Output the [x, y] coordinate of the center of the cell containing the given text.  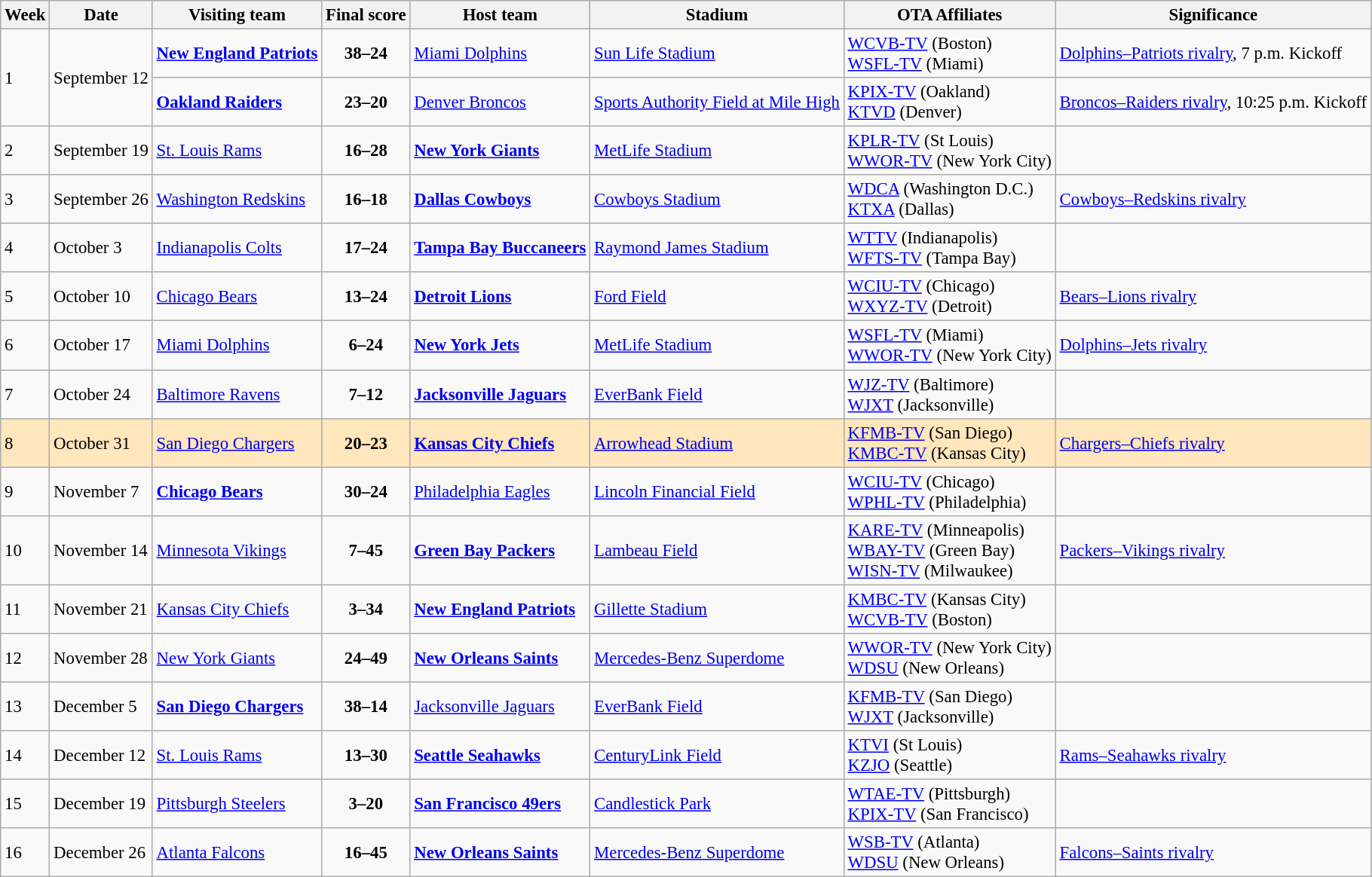
7–12 [366, 395]
WDCA (Washington D.C.)KTXA (Dallas) [950, 199]
23–20 [366, 102]
20–23 [366, 443]
13–24 [366, 297]
WTAE-TV (Pittsburgh)KPIX-TV (San Francisco) [950, 803]
Dolphins–Jets rivalry [1213, 345]
October 10 [101, 297]
KFMB-TV (San Diego)KMBC-TV (Kansas City) [950, 443]
8 [26, 443]
Packers–Vikings rivalry [1213, 550]
October 17 [101, 345]
Raymond James Stadium [718, 249]
7 [26, 395]
OTA Affiliates [950, 15]
December 26 [101, 853]
October 24 [101, 395]
Cowboys–Redskins rivalry [1213, 199]
6 [26, 345]
3–20 [366, 803]
Cowboys Stadium [718, 199]
Rams–Seahawks rivalry [1213, 755]
38–24 [366, 54]
KARE-TV (Minneapolis)WBAY-TV (Green Bay)WISN-TV (Milwaukee) [950, 550]
Baltimore Ravens [237, 395]
3–34 [366, 609]
3 [26, 199]
Pittsburgh Steelers [237, 803]
16–45 [366, 853]
Week [26, 15]
November 7 [101, 491]
KFMB-TV (San Diego)WJXT (Jacksonville) [950, 707]
24–49 [366, 659]
KTVI (St Louis)KZJO (Seattle) [950, 755]
December 19 [101, 803]
Arrowhead Stadium [718, 443]
September 12 [101, 78]
Visiting team [237, 15]
Indianapolis Colts [237, 249]
Chargers–Chiefs rivalry [1213, 443]
30–24 [366, 491]
November 28 [101, 659]
Oakland Raiders [237, 102]
38–14 [366, 707]
7–45 [366, 550]
Sun Life Stadium [718, 54]
KPIX-TV (Oakland)KTVD (Denver) [950, 102]
9 [26, 491]
WJZ-TV (Baltimore)WJXT (Jacksonville) [950, 395]
WCVB-TV (Boston)WSFL-TV (Miami) [950, 54]
Bears–Lions rivalry [1213, 297]
Date [101, 15]
12 [26, 659]
Sports Authority Field at Mile High [718, 102]
16–28 [366, 151]
14 [26, 755]
Host team [501, 15]
Broncos–Raiders rivalry, 10:25 p.m. Kickoff [1213, 102]
November 21 [101, 609]
KMBC-TV (Kansas City)WCVB-TV (Boston) [950, 609]
Washington Redskins [237, 199]
2 [26, 151]
1 [26, 78]
WSB-TV (Atlanta)WDSU (New Orleans) [950, 853]
WSFL-TV (Miami)WWOR-TV (New York City) [950, 345]
KPLR-TV (St Louis)WWOR-TV (New York City) [950, 151]
5 [26, 297]
Green Bay Packers [501, 550]
13–30 [366, 755]
WCIU-TV (Chicago)WPHL-TV (Philadelphia) [950, 491]
15 [26, 803]
4 [26, 249]
Gillette Stadium [718, 609]
Lambeau Field [718, 550]
Final score [366, 15]
Seattle Seahawks [501, 755]
Minnesota Vikings [237, 550]
November 14 [101, 550]
Atlanta Falcons [237, 853]
October 31 [101, 443]
11 [26, 609]
Detroit Lions [501, 297]
Candlestick Park [718, 803]
Tampa Bay Buccaneers [501, 249]
Denver Broncos [501, 102]
17–24 [366, 249]
September 19 [101, 151]
Falcons–Saints rivalry [1213, 853]
6–24 [366, 345]
Dolphins–Patriots rivalry, 7 p.m. Kickoff [1213, 54]
13 [26, 707]
16 [26, 853]
10 [26, 550]
Stadium [718, 15]
CenturyLink Field [718, 755]
September 26 [101, 199]
Philadelphia Eagles [501, 491]
WCIU-TV (Chicago)WXYZ-TV (Detroit) [950, 297]
San Francisco 49ers [501, 803]
December 5 [101, 707]
Significance [1213, 15]
16–18 [366, 199]
WWOR-TV (New York City)WDSU (New Orleans) [950, 659]
New York Jets [501, 345]
October 3 [101, 249]
Ford Field [718, 297]
Dallas Cowboys [501, 199]
December 12 [101, 755]
Lincoln Financial Field [718, 491]
WTTV (Indianapolis)WFTS-TV (Tampa Bay) [950, 249]
